For the text-containing cell, return its midpoint in [X, Y] coordinate format. 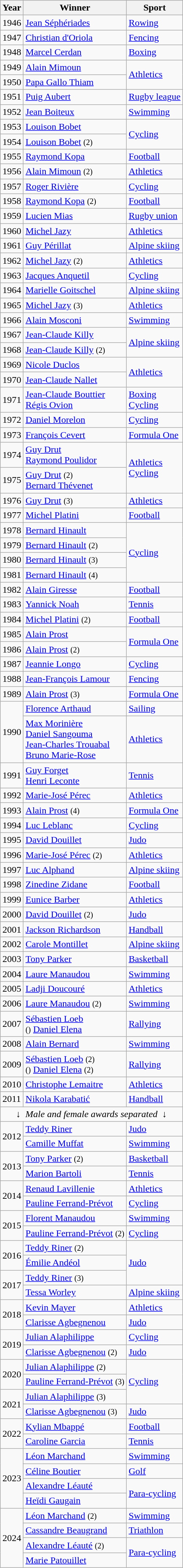
2009 [12, 1064]
Florence Arthaud [75, 709]
Florent Manaudou [75, 1218]
Boxing [154, 52]
Louison Bobet (2) [75, 141]
Michel Jazy (2) [75, 261]
Michel Platini (2) [75, 619]
1998 [12, 885]
Golf [154, 1471]
1976 [12, 501]
1964 [12, 290]
Pauline Ferrand-Prévot (3) [75, 1382]
Papa Gallo Thiam [75, 82]
1986 [12, 649]
Jean-François Lamour [75, 679]
2006 [12, 1004]
Alain Mimoun (2) [75, 171]
2019 [12, 1345]
Kylian Mbappé [75, 1426]
2017 [12, 1285]
Alain Mosconi [75, 320]
Jean-Claude BouttierRégis Ovion [75, 399]
Sport [154, 8]
1999 [12, 899]
Guy ForgetHenri Leconte [75, 775]
Christophe Lemaitre [75, 1084]
1963 [12, 275]
Marie Patouillet [75, 1560]
Teddy Riner [75, 1129]
2011 [12, 1099]
1947 [12, 38]
1977 [12, 515]
2008 [12, 1044]
Pauline Ferrand-Prévot (2) [75, 1233]
1980 [12, 560]
1970 [12, 379]
Michel Platini [75, 515]
Jean-Claude Killy (2) [75, 350]
Nikola Karabatić [75, 1099]
Jean Séphériades [75, 23]
Bernard Hinault (4) [75, 575]
Caroline Garcia [75, 1441]
Roger Rivière [75, 186]
Marcel Cerdan [75, 52]
Luc Leblanc [75, 825]
Guy Périllat [75, 246]
Bernard Hinault [75, 530]
1960 [12, 231]
1972 [12, 420]
1965 [12, 305]
Cassandre Beaugrand [75, 1530]
1994 [12, 825]
BoxingCycling [154, 399]
Year [12, 8]
Alain Prost [75, 634]
2007 [12, 1024]
Marie-José Pérec [75, 796]
2001 [12, 929]
Luc Alphand [75, 870]
Tony Parker [75, 959]
1951 [12, 97]
1966 [12, 320]
1985 [12, 634]
Sébastien Loeb() Daniel Elena [75, 1024]
1995 [12, 840]
Léon Marchand (2) [75, 1516]
Rowing [154, 23]
1996 [12, 855]
Triathlon [154, 1530]
Camille Muffat [75, 1144]
Léon Marchand [75, 1456]
1989 [12, 694]
1948 [12, 52]
David Douillet (2) [75, 914]
Puig Aubert [75, 97]
↓ Male and female awards separated ↓ [91, 1114]
1982 [12, 590]
Bernard Hinault (2) [75, 545]
Alain Mimoun [75, 67]
Tessa Worley [75, 1293]
AthleticsCycling [154, 468]
1967 [12, 335]
Laure Manaudou (2) [75, 1004]
1991 [12, 775]
Alexandre Léauté (2) [75, 1545]
Alain Giresse [75, 590]
2015 [12, 1225]
1978 [12, 530]
1992 [12, 796]
Jean-Claude Killy [75, 335]
1968 [12, 350]
Sailing [154, 709]
Louison Bobet [75, 127]
2020 [12, 1374]
1952 [12, 112]
Rugby union [154, 216]
Jackson Richardson [75, 929]
Julian Alaphilippe [75, 1337]
1988 [12, 679]
1997 [12, 870]
Michel Jazy (3) [75, 305]
François Cevert [75, 435]
1974 [12, 455]
Max MorinièreDaniel SangoumaJean-Charles TrouabalBruno Marie-Rose [75, 739]
Céline Boutier [75, 1471]
Rugby league [154, 97]
1950 [12, 82]
Guy Drut (3) [75, 501]
2013 [12, 1166]
1958 [12, 201]
Clarisse Agbegnenou (2) [75, 1352]
Jean Boiteux [75, 112]
2014 [12, 1196]
1987 [12, 664]
Laure Manaudou [75, 974]
Renaud Lavillenie [75, 1188]
Winner [75, 8]
Jean-Claude Nallet [75, 379]
1975 [12, 481]
2010 [12, 1084]
2005 [12, 989]
1957 [12, 186]
2000 [12, 914]
Lucien Mias [75, 216]
Christian d'Oriola [75, 38]
Nicole Duclos [75, 365]
Marie-José Pérec (2) [75, 855]
Tony Parker (2) [75, 1159]
1953 [12, 127]
Eunice Barber [75, 899]
Bernard Hinault (3) [75, 560]
Carole Montillet [75, 944]
2024 [12, 1538]
Teddy Riner (3) [75, 1278]
Zinedine Zidane [75, 885]
Émilie Andéol [75, 1263]
Alain Prost (2) [75, 649]
Sébastien Loeb (2)() Daniel Elena (2) [75, 1064]
1983 [12, 604]
1962 [12, 261]
1961 [12, 246]
2022 [12, 1434]
Raymond Kopa [75, 156]
Julian Alaphilippe (2) [75, 1367]
Alain Prost (3) [75, 694]
1979 [12, 545]
Julian Alaphilippe (3) [75, 1396]
Marielle Goitschel [75, 290]
Clarisse Agbegnenou (3) [75, 1411]
2023 [12, 1478]
Kevin Mayer [75, 1307]
Daniel Morelon [75, 420]
Yannick Noah [75, 604]
Pauline Ferrand-Prévot [75, 1203]
Jeannie Longo [75, 664]
1981 [12, 575]
Jacques Anquetil [75, 275]
1984 [12, 619]
Heïdi Gaugain [75, 1501]
1949 [12, 67]
1946 [12, 23]
1973 [12, 435]
Teddy Riner (2) [75, 1248]
Michel Jazy [75, 231]
2016 [12, 1255]
Ladji Doucouré [75, 989]
1959 [12, 216]
Guy Drut (2)Bernard Thévenet [75, 481]
1956 [12, 171]
Raymond Kopa (2) [75, 201]
2004 [12, 974]
Alain Prost (4) [75, 810]
Clarisse Agbegnenou [75, 1322]
2021 [12, 1404]
2003 [12, 959]
2018 [12, 1315]
Marion Bartoli [75, 1173]
2012 [12, 1136]
1993 [12, 810]
David Douillet [75, 840]
2002 [12, 944]
Guy DrutRaymond Poulidor [75, 455]
1955 [12, 156]
1969 [12, 365]
Alain Bernard [75, 1044]
Alexandre Léauté [75, 1486]
1990 [12, 732]
1954 [12, 141]
1971 [12, 399]
